Identify which cell holds the provided text, then report its [x, y] central coordinate. 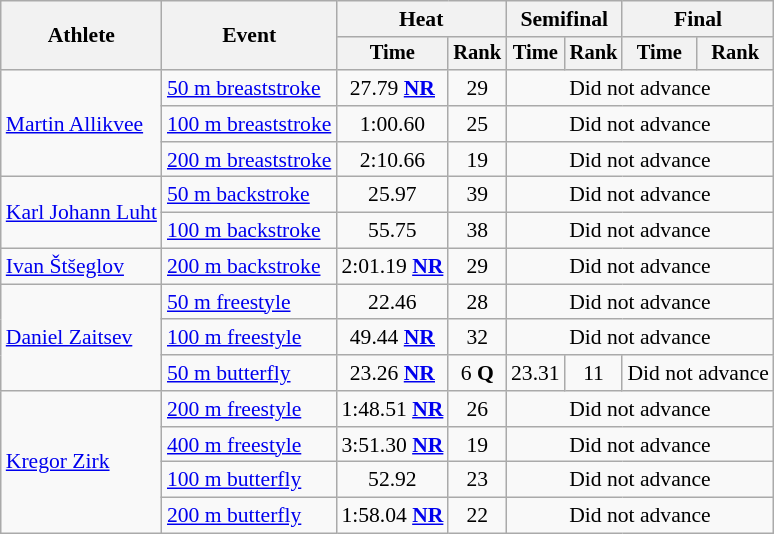
100 m breaststroke [249, 124]
Athlete [82, 36]
100 m backstroke [249, 231]
50 m breaststroke [249, 88]
Heat [421, 19]
Ivan Štšeglov [82, 267]
32 [477, 338]
22 [477, 516]
Karl Johann Luht [82, 212]
3:51.30 NR [392, 445]
26 [477, 409]
Kregor Zirk [82, 462]
2:01.19 NR [392, 267]
1:58.04 NR [392, 516]
Daniel Zaitsev [82, 338]
200 m backstroke [249, 267]
Semifinal [564, 19]
Event [249, 36]
39 [477, 195]
22.46 [392, 302]
38 [477, 231]
55.75 [392, 231]
23 [477, 480]
49.44 NR [392, 338]
23.26 NR [392, 373]
28 [477, 302]
50 m freestyle [249, 302]
50 m butterfly [249, 373]
200 m breaststroke [249, 160]
Final [698, 19]
2:10.66 [392, 160]
25.97 [392, 195]
23.31 [536, 373]
25 [477, 124]
400 m freestyle [249, 445]
Martin Allikvee [82, 124]
1:00.60 [392, 124]
100 m butterfly [249, 480]
6 Q [477, 373]
100 m freestyle [249, 338]
27.79 NR [392, 88]
1:48.51 NR [392, 409]
200 m butterfly [249, 516]
52.92 [392, 480]
50 m backstroke [249, 195]
200 m freestyle [249, 409]
11 [594, 373]
